Pinpoint the cell where the given text exists, returning its [X, Y] midpoint coordinate. 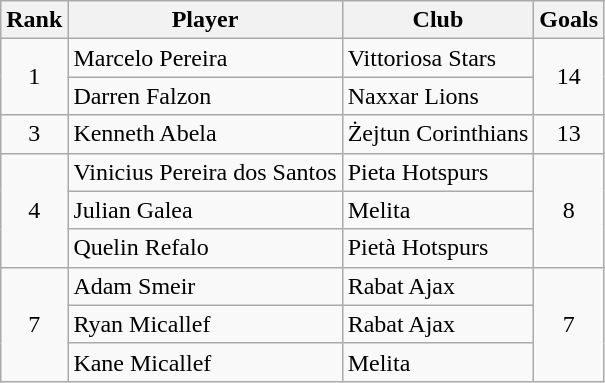
Naxxar Lions [438, 96]
Julian Galea [205, 210]
Kenneth Abela [205, 134]
14 [569, 77]
Kane Micallef [205, 362]
13 [569, 134]
Player [205, 20]
Pieta Hotspurs [438, 172]
3 [34, 134]
Ryan Micallef [205, 324]
8 [569, 210]
Darren Falzon [205, 96]
Vinicius Pereira dos Santos [205, 172]
Rank [34, 20]
Adam Smeir [205, 286]
Marcelo Pereira [205, 58]
Pietà Hotspurs [438, 248]
Club [438, 20]
1 [34, 77]
Vittoriosa Stars [438, 58]
Goals [569, 20]
Quelin Refalo [205, 248]
4 [34, 210]
Żejtun Corinthians [438, 134]
